Output the [X, Y] coordinate of the center of the cell containing the given text.  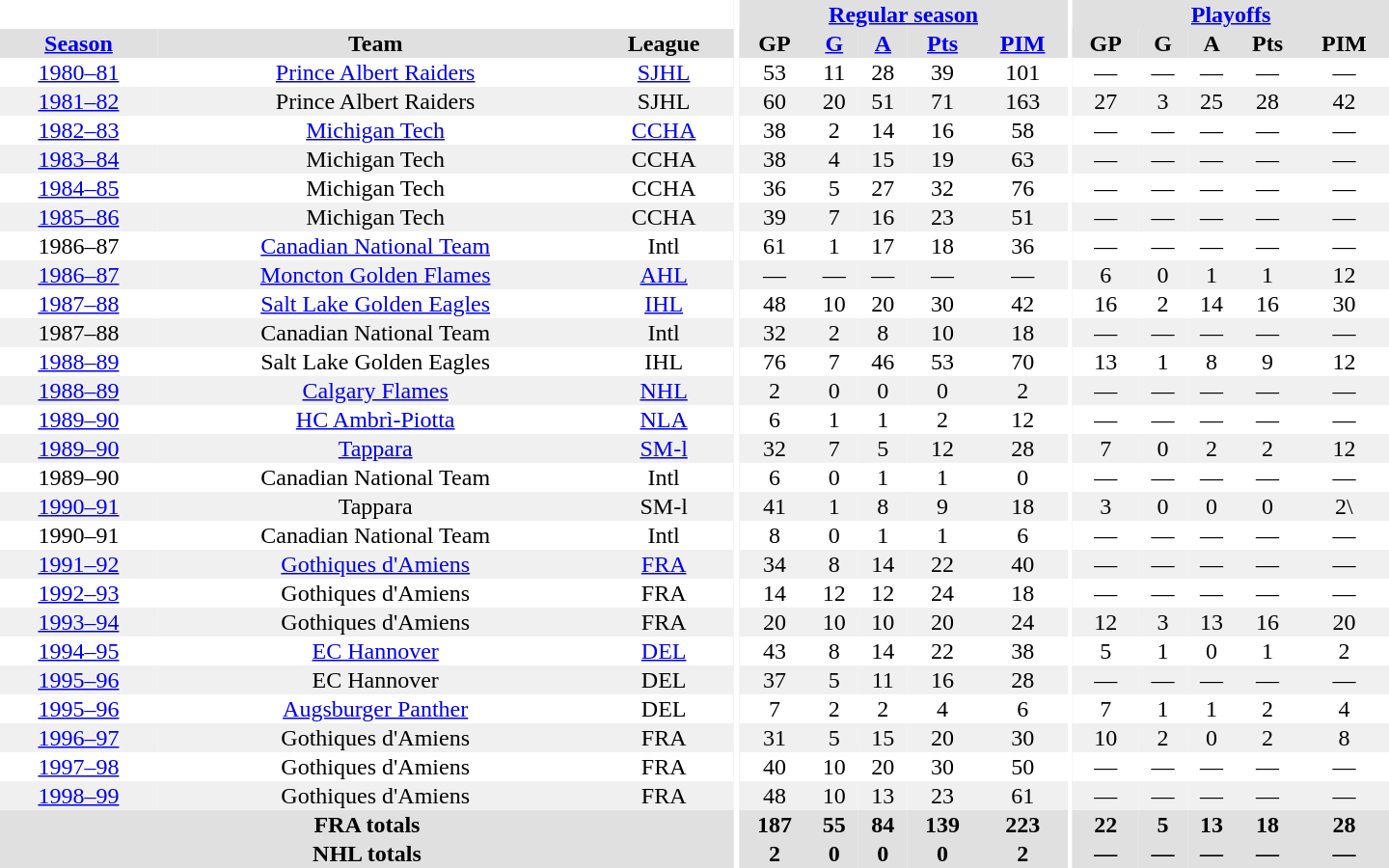
60 [774, 101]
31 [774, 738]
71 [943, 101]
AHL [664, 275]
NHL [664, 391]
58 [1022, 130]
1996–97 [79, 738]
NHL totals [367, 854]
1994–95 [79, 651]
1980–81 [79, 72]
84 [884, 825]
1984–85 [79, 188]
101 [1022, 72]
163 [1022, 101]
League [664, 43]
Season [79, 43]
HC Ambrì-Piotta [376, 420]
Moncton Golden Flames [376, 275]
1991–92 [79, 564]
43 [774, 651]
55 [833, 825]
2\ [1345, 506]
1992–93 [79, 593]
70 [1022, 362]
19 [943, 159]
46 [884, 362]
187 [774, 825]
Calgary Flames [376, 391]
139 [943, 825]
1985–86 [79, 217]
Team [376, 43]
37 [774, 680]
50 [1022, 767]
1983–84 [79, 159]
NLA [664, 420]
1982–83 [79, 130]
1998–99 [79, 796]
41 [774, 506]
34 [774, 564]
25 [1212, 101]
63 [1022, 159]
FRA totals [367, 825]
Playoffs [1231, 14]
Augsburger Panther [376, 709]
1981–82 [79, 101]
Regular season [903, 14]
17 [884, 246]
1997–98 [79, 767]
1993–94 [79, 622]
223 [1022, 825]
